Find where the given text appears and provide that cell's center as [X, Y] coordinate. 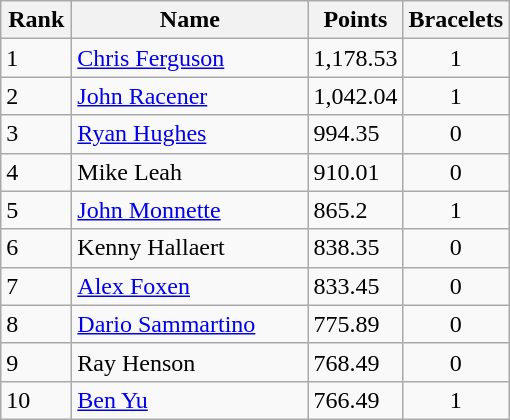
865.2 [356, 210]
6 [36, 248]
8 [36, 324]
John Monnette [190, 210]
775.89 [356, 324]
Mike Leah [190, 172]
Chris Ferguson [190, 58]
2 [36, 96]
Name [190, 20]
768.49 [356, 362]
994.35 [356, 134]
10 [36, 400]
Dario Sammartino [190, 324]
John Racener [190, 96]
5 [36, 210]
Rank [36, 20]
833.45 [356, 286]
Kenny Hallaert [190, 248]
7 [36, 286]
Ray Henson [190, 362]
838.35 [356, 248]
766.49 [356, 400]
910.01 [356, 172]
Ben Yu [190, 400]
Points [356, 20]
3 [36, 134]
4 [36, 172]
1,178.53 [356, 58]
Bracelets [456, 20]
9 [36, 362]
Alex Foxen [190, 286]
1,042.04 [356, 96]
Ryan Hughes [190, 134]
